Output the (X, Y) coordinate of the center of the cell containing the given text.  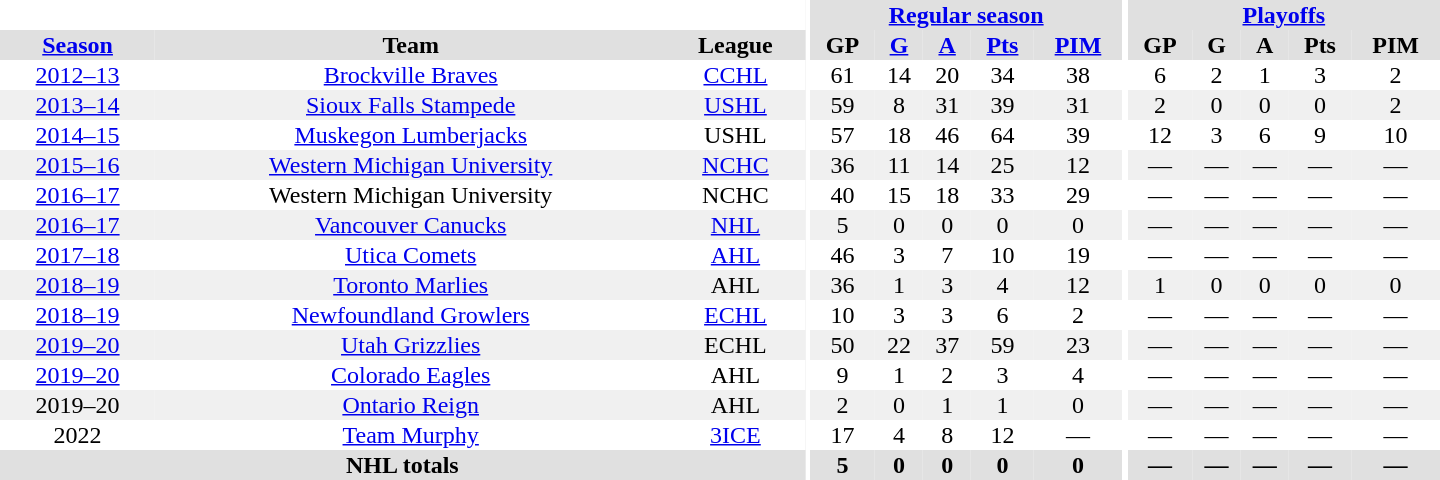
2015–16 (78, 165)
Playoffs (1284, 15)
Utica Comets (410, 255)
29 (1078, 195)
Vancouver Canucks (410, 225)
61 (842, 75)
Season (78, 45)
2013–14 (78, 105)
Brockville Braves (410, 75)
2014–15 (78, 135)
2012–13 (78, 75)
NHL (736, 225)
33 (1002, 195)
Colorado Eagles (410, 375)
37 (947, 345)
Ontario Reign (410, 405)
22 (899, 345)
23 (1078, 345)
3ICE (736, 435)
Utah Grizzlies (410, 345)
34 (1002, 75)
2017–18 (78, 255)
League (736, 45)
64 (1002, 135)
NHL totals (402, 465)
7 (947, 255)
38 (1078, 75)
CCHL (736, 75)
Team (410, 45)
15 (899, 195)
17 (842, 435)
Sioux Falls Stampede (410, 105)
25 (1002, 165)
50 (842, 345)
Regular season (966, 15)
Toronto Marlies (410, 285)
Newfoundland Growlers (410, 315)
Team Murphy (410, 435)
2022 (78, 435)
57 (842, 135)
40 (842, 195)
19 (1078, 255)
11 (899, 165)
Muskegon Lumberjacks (410, 135)
20 (947, 75)
